Detect which cell encompasses the target text, then output its (x, y) center coordinate. 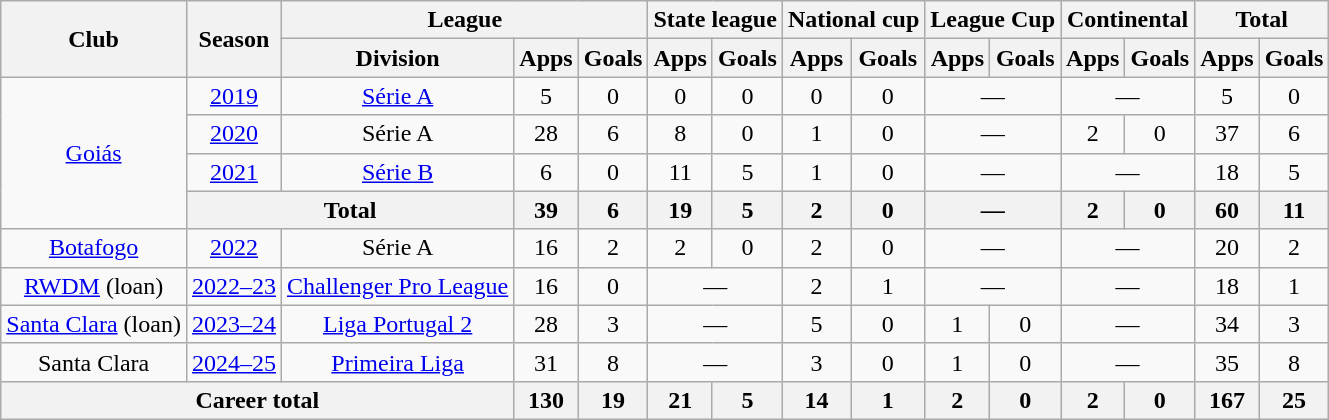
Club (94, 39)
Season (234, 39)
60 (1227, 210)
20 (1227, 248)
Challenger Pro League (397, 286)
14 (816, 400)
2024–25 (234, 362)
Liga Portugal 2 (397, 324)
2023–24 (234, 324)
2022–23 (234, 286)
2022 (234, 248)
National cup (853, 20)
Santa Clara (94, 362)
2019 (234, 96)
25 (1294, 400)
2020 (234, 134)
31 (546, 362)
34 (1227, 324)
35 (1227, 362)
21 (680, 400)
Primeira Liga (397, 362)
Division (397, 58)
RWDM (loan) (94, 286)
Goiás (94, 153)
Continental (1128, 20)
Career total (258, 400)
37 (1227, 134)
League Cup (993, 20)
State league (715, 20)
Botafogo (94, 248)
Série B (397, 172)
2021 (234, 172)
167 (1227, 400)
39 (546, 210)
League (464, 20)
Santa Clara (loan) (94, 324)
130 (546, 400)
